Search for the cell housing the specified text and yield its (X, Y) center coordinate. 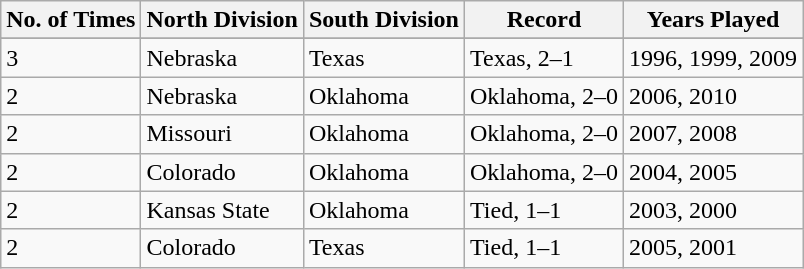
3 (71, 58)
1996, 1999, 2009 (714, 58)
Kansas State (222, 210)
2005, 2001 (714, 248)
2004, 2005 (714, 172)
North Division (222, 20)
2007, 2008 (714, 134)
2003, 2000 (714, 210)
Record (544, 20)
Missouri (222, 134)
2006, 2010 (714, 96)
Texas, 2–1 (544, 58)
South Division (384, 20)
Years Played (714, 20)
No. of Times (71, 20)
